From the cell containing the given text, extract its center point as (X, Y) coordinate. 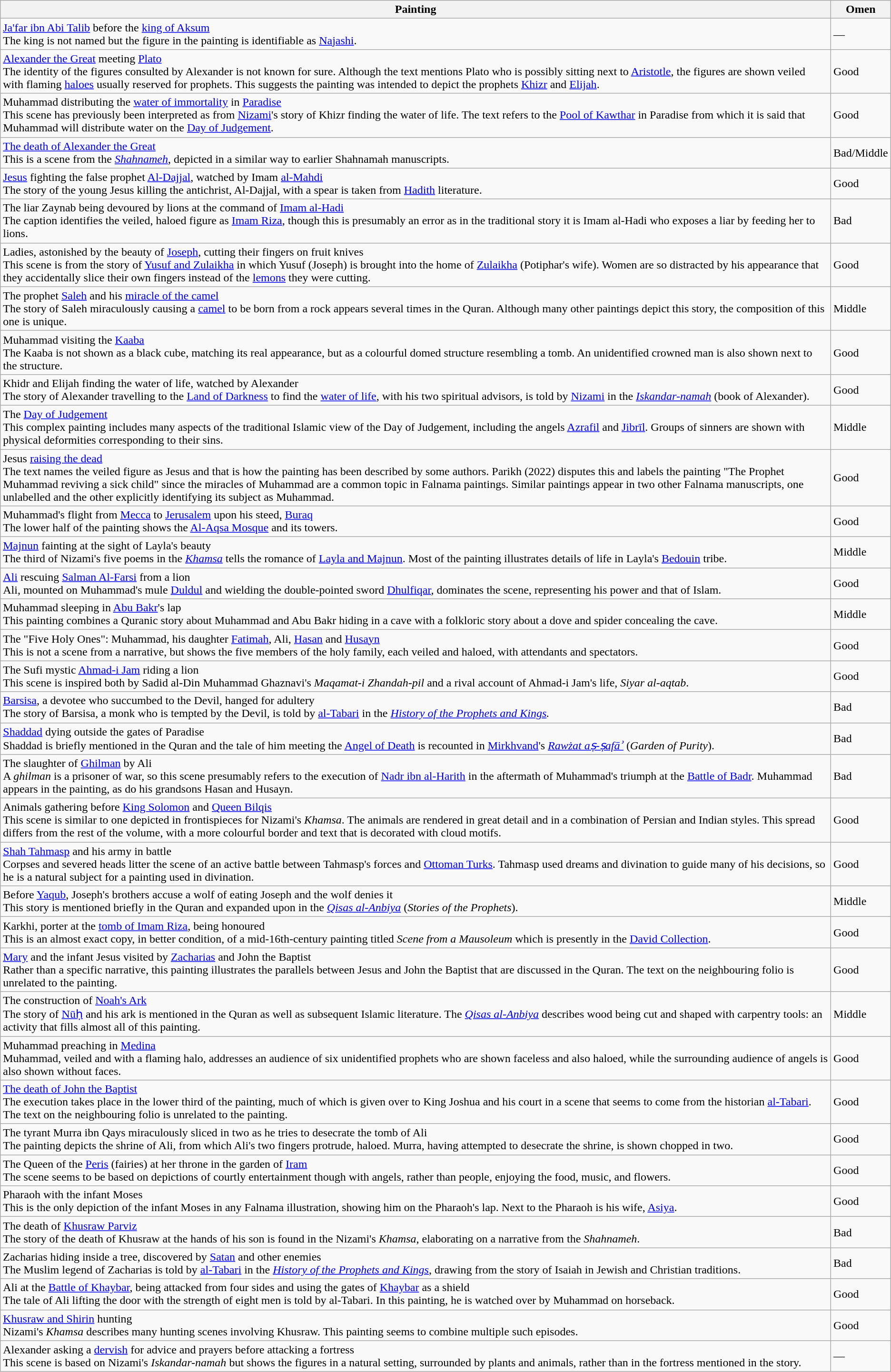
Khusraw and Shirin huntingNizami's Khamsa describes many hunting scenes involving Khusraw. This painting seems to combine multiple such episodes. (416, 1325)
The death of Alexander the GreatThis is a scene from the Shahnameh, depicted in a similar way to earlier Shahnamah manuscripts. (416, 152)
Bad/Middle (861, 152)
Omen (861, 10)
Muhammad's flight from Mecca to Jerusalem upon his steed, BuraqThe lower half of the painting shows the Al-Aqsa Mosque and its towers. (416, 522)
Painting (416, 10)
Ja'far ibn Abi Talib before the king of AksumThe king is not named but the figure in the painting is identifiable as Najashi. (416, 34)
